For the text-containing cell, return its midpoint in (x, y) coordinate format. 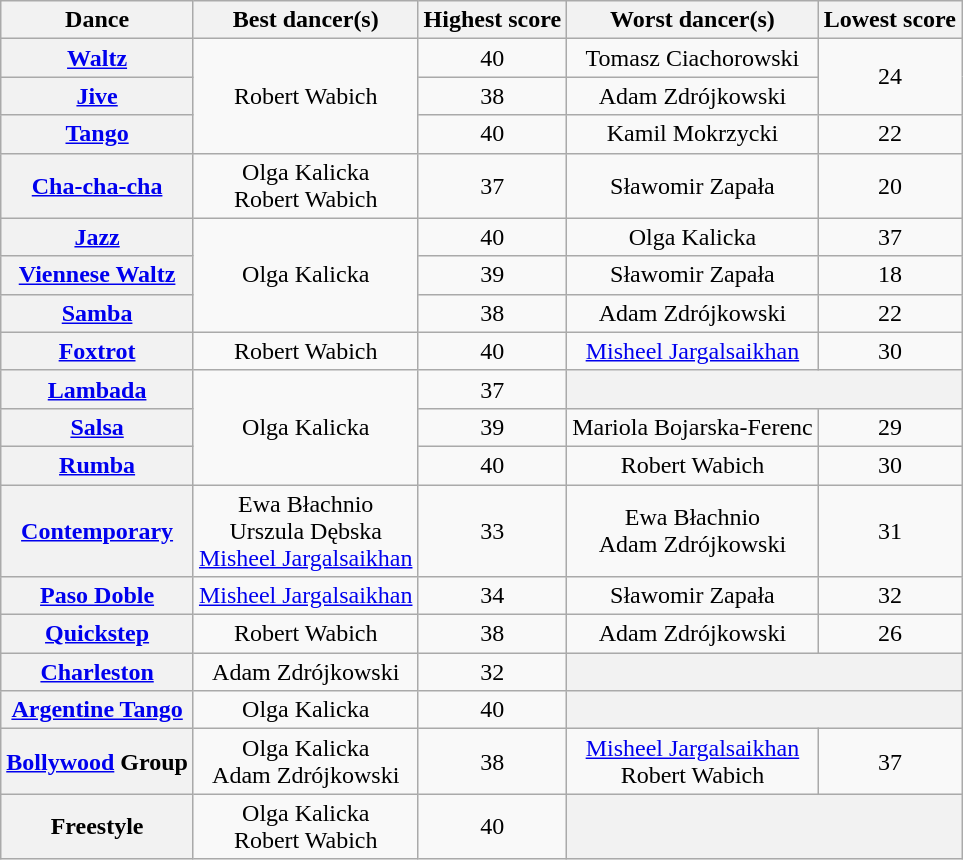
34 (492, 596)
Jive (98, 96)
Charleston (98, 672)
Ewa BłachnioAdam Zdrójkowski (693, 530)
Paso Doble (98, 596)
20 (890, 186)
Argentine Tango (98, 710)
Olga KalickaAdam Zdrójkowski (306, 762)
Lowest score (890, 20)
Freestyle (98, 826)
Viennese Waltz (98, 275)
Highest score (492, 20)
Best dancer(s) (306, 20)
33 (492, 530)
Dance (98, 20)
Contemporary (98, 530)
Foxtrot (98, 351)
24 (890, 77)
Tomasz Ciachorowski (693, 58)
Misheel JargalsaikhanRobert Wabich (693, 762)
Jazz (98, 237)
Tango (98, 134)
Worst dancer(s) (693, 20)
Ewa BłachnioUrszula DębskaMisheel Jargalsaikhan (306, 530)
Rumba (98, 465)
Mariola Bojarska-Ferenc (693, 427)
Samba (98, 313)
Lambada (98, 389)
31 (890, 530)
18 (890, 275)
Salsa (98, 427)
Quickstep (98, 634)
Cha-cha-cha (98, 186)
Kamil Mokrzycki (693, 134)
26 (890, 634)
29 (890, 427)
Waltz (98, 58)
Bollywood Group (98, 762)
